Provide the (X, Y) coordinate of the cell's center where the given text is located.  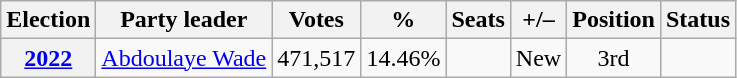
Position (614, 20)
Election (48, 20)
471,517 (316, 58)
3rd (614, 58)
Party leader (184, 20)
+/– (538, 20)
New (538, 58)
Votes (316, 20)
Seats (478, 20)
2022 (48, 58)
14.46% (404, 58)
Status (698, 20)
% (404, 20)
Abdoulaye Wade (184, 58)
